Search for the cell housing the specified text and yield its (X, Y) center coordinate. 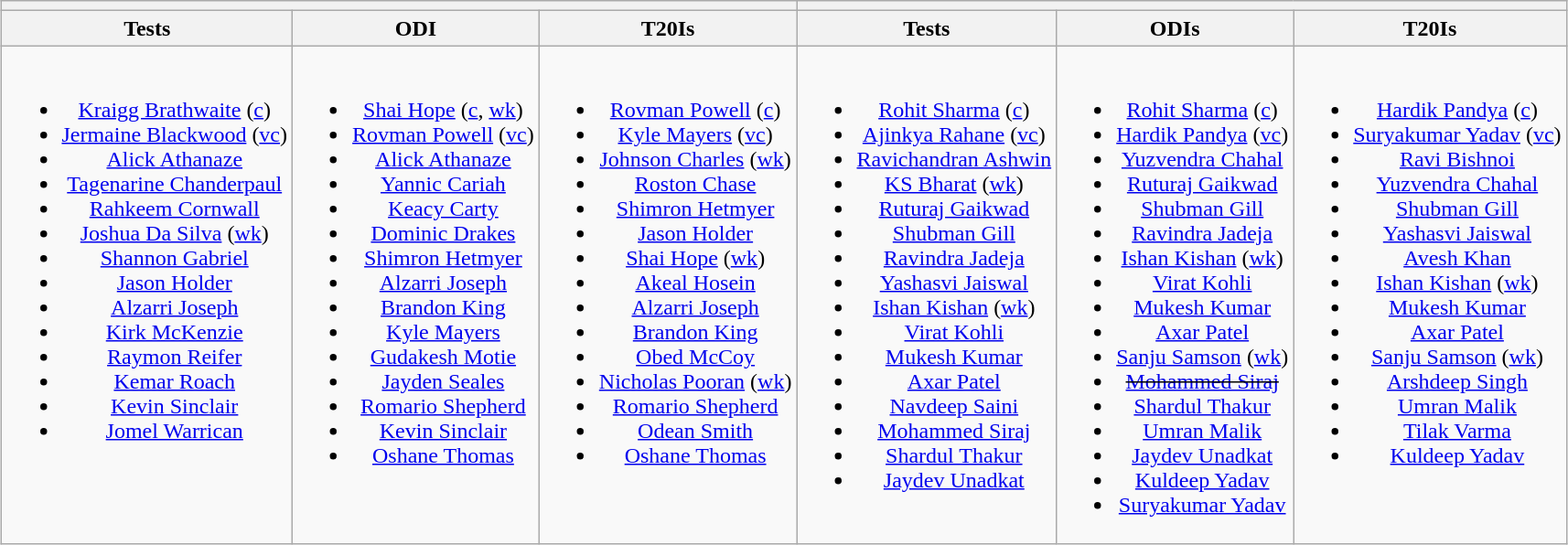
ODIs (1175, 28)
ODI (416, 28)
